Pinpoint the cell where the given text exists, returning its (x, y) midpoint coordinate. 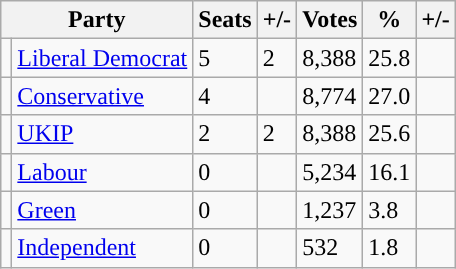
Seats (225, 20)
16.1 (390, 172)
25.8 (390, 58)
4 (225, 96)
5,234 (330, 172)
Green (102, 210)
27.0 (390, 96)
% (390, 20)
Party (97, 20)
3.8 (390, 210)
532 (330, 248)
1.8 (390, 248)
8,774 (330, 96)
5 (225, 58)
Conservative (102, 96)
Labour (102, 172)
Independent (102, 248)
25.6 (390, 134)
Liberal Democrat (102, 58)
1,237 (330, 210)
UKIP (102, 134)
Votes (330, 20)
